Scan for the cell matching the given text and deliver its [X, Y] coordinate at center. 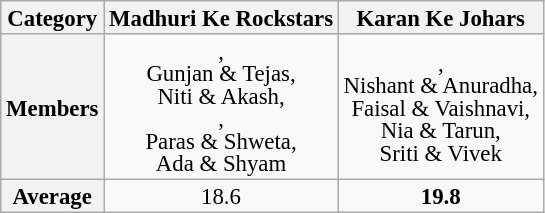
Category [52, 18]
Average [52, 196]
19.8 [440, 196]
, Nishant & Anuradha, Faisal & Vaishnavi, Nia & Tarun, Sriti & Vivek [440, 107]
Karan Ke Johars [440, 18]
Members [52, 107]
18.6 [222, 196]
,Gunjan & Tejas, Niti & Akash, , Paras & Shweta, Ada & Shyam [222, 107]
Madhuri Ke Rockstars [222, 18]
